From the cell containing the given text, extract its center point as (x, y) coordinate. 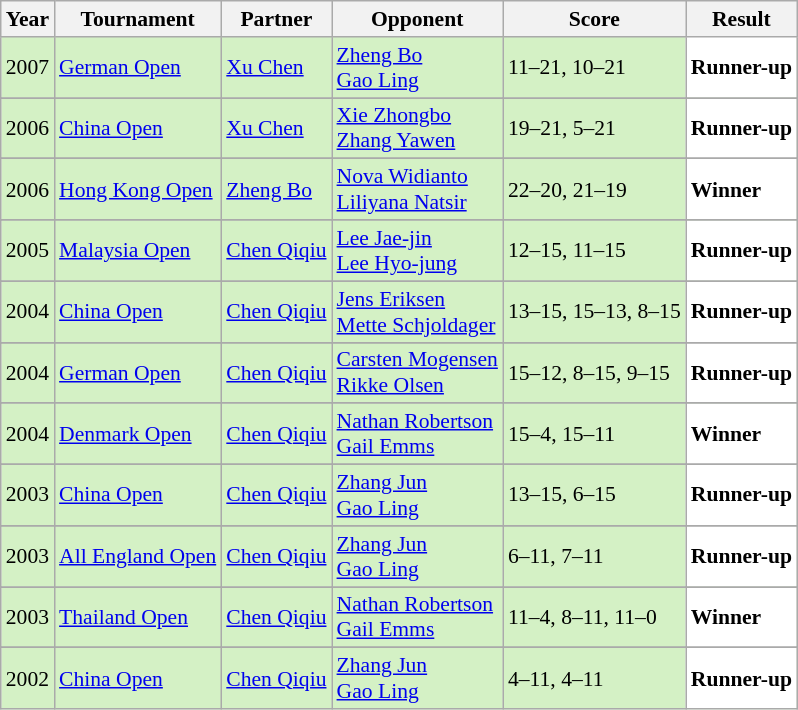
Xie Zhongbo Zhang Yawen (418, 128)
Nova Widianto Liliyana Natsir (418, 190)
All England Open (138, 556)
2007 (28, 68)
12–15, 11–15 (594, 250)
6–11, 7–11 (594, 556)
Score (594, 19)
Denmark Open (138, 434)
15–4, 15–11 (594, 434)
2005 (28, 250)
Hong Kong Open (138, 190)
11–4, 8–11, 11–0 (594, 618)
4–11, 4–11 (594, 678)
Opponent (418, 19)
15–12, 8–15, 9–15 (594, 372)
19–21, 5–21 (594, 128)
13–15, 15–13, 8–15 (594, 312)
Year (28, 19)
22–20, 21–19 (594, 190)
Zheng Bo (276, 190)
Thailand Open (138, 618)
Lee Jae-jin Lee Hyo-jung (418, 250)
Jens Eriksen Mette Schjoldager (418, 312)
Zheng Bo Gao Ling (418, 68)
Tournament (138, 19)
Malaysia Open (138, 250)
Result (742, 19)
11–21, 10–21 (594, 68)
13–15, 6–15 (594, 496)
2002 (28, 678)
Carsten Mogensen Rikke Olsen (418, 372)
Partner (276, 19)
